Extract the (X, Y) coordinate from the center of the cell holding the provided text.  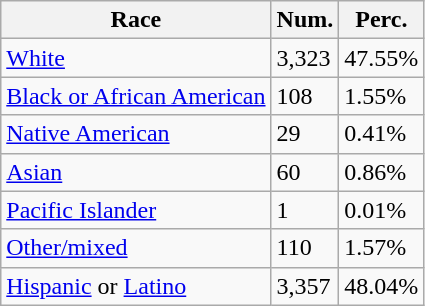
3,323 (305, 58)
48.04% (382, 286)
Black or African American (136, 96)
Hispanic or Latino (136, 286)
0.41% (382, 134)
Num. (305, 20)
Race (136, 20)
110 (305, 248)
60 (305, 172)
White (136, 58)
47.55% (382, 58)
Pacific Islander (136, 210)
0.86% (382, 172)
1 (305, 210)
0.01% (382, 210)
Perc. (382, 20)
Other/mixed (136, 248)
1.57% (382, 248)
1.55% (382, 96)
Native American (136, 134)
3,357 (305, 286)
Asian (136, 172)
108 (305, 96)
29 (305, 134)
